For the text-containing cell, return its midpoint in (X, Y) coordinate format. 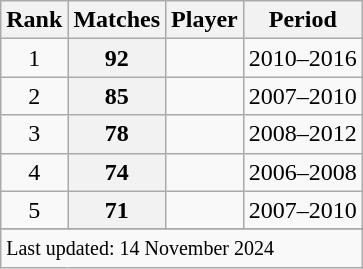
Period (302, 20)
2 (34, 96)
Player (205, 20)
5 (34, 210)
2006–2008 (302, 172)
4 (34, 172)
3 (34, 134)
92 (117, 58)
1 (34, 58)
Rank (34, 20)
78 (117, 134)
74 (117, 172)
2010–2016 (302, 58)
Last updated: 14 November 2024 (182, 248)
2008–2012 (302, 134)
85 (117, 96)
Matches (117, 20)
71 (117, 210)
